Output the [X, Y] coordinate of the center of the cell containing the given text.  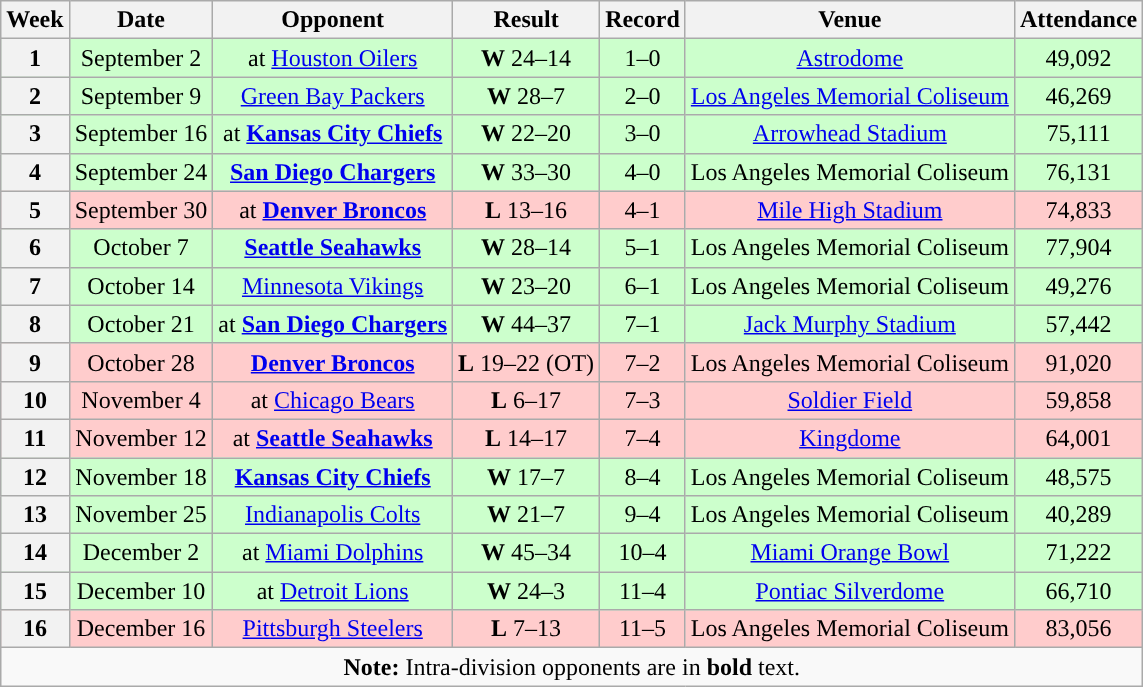
49,092 [1078, 58]
at Detroit Lions [333, 591]
Result [526, 20]
4–0 [643, 172]
Astrodome [850, 58]
October 28 [141, 362]
12 [35, 477]
W 17–7 [526, 477]
October 14 [141, 286]
5 [35, 210]
at Houston Oilers [333, 58]
4 [35, 172]
Miami Orange Bowl [850, 553]
13 [35, 515]
W 22–20 [526, 134]
Date [141, 20]
October 21 [141, 324]
W 33–30 [526, 172]
7–3 [643, 400]
L 13–16 [526, 210]
8–4 [643, 477]
September 2 [141, 58]
7–1 [643, 324]
December 16 [141, 629]
Opponent [333, 20]
6–1 [643, 286]
October 7 [141, 248]
Seattle Seahawks [333, 248]
71,222 [1078, 553]
Minnesota Vikings [333, 286]
7–2 [643, 362]
at Denver Broncos [333, 210]
September 30 [141, 210]
W 24–3 [526, 591]
at Seattle Seahawks [333, 438]
57,442 [1078, 324]
59,858 [1078, 400]
Kansas City Chiefs [333, 477]
December 10 [141, 591]
66,710 [1078, 591]
W 28–7 [526, 96]
1–0 [643, 58]
11–4 [643, 591]
Attendance [1078, 20]
75,111 [1078, 134]
8 [35, 324]
W 28–14 [526, 248]
L 19–22 (OT) [526, 362]
at Kansas City Chiefs [333, 134]
September 24 [141, 172]
11–5 [643, 629]
Green Bay Packers [333, 96]
64,001 [1078, 438]
W 21–7 [526, 515]
15 [35, 591]
November 4 [141, 400]
at Chicago Bears [333, 400]
14 [35, 553]
16 [35, 629]
Note: Intra-division opponents are in bold text. [572, 667]
W 44–37 [526, 324]
November 18 [141, 477]
at Miami Dolphins [333, 553]
2–0 [643, 96]
9 [35, 362]
Mile High Stadium [850, 210]
5–1 [643, 248]
Pontiac Silverdome [850, 591]
W 24–14 [526, 58]
40,289 [1078, 515]
4–1 [643, 210]
W 23–20 [526, 286]
Kingdome [850, 438]
9–4 [643, 515]
1 [35, 58]
L 7–13 [526, 629]
83,056 [1078, 629]
San Diego Chargers [333, 172]
76,131 [1078, 172]
48,575 [1078, 477]
Denver Broncos [333, 362]
Indianapolis Colts [333, 515]
49,276 [1078, 286]
Record [643, 20]
3 [35, 134]
at San Diego Chargers [333, 324]
2 [35, 96]
September 16 [141, 134]
November 25 [141, 515]
Week [35, 20]
10–4 [643, 553]
L 14–17 [526, 438]
November 12 [141, 438]
7–4 [643, 438]
6 [35, 248]
Arrowhead Stadium [850, 134]
74,833 [1078, 210]
10 [35, 400]
Jack Murphy Stadium [850, 324]
September 9 [141, 96]
Venue [850, 20]
L 6–17 [526, 400]
7 [35, 286]
77,904 [1078, 248]
11 [35, 438]
Soldier Field [850, 400]
December 2 [141, 553]
46,269 [1078, 96]
3–0 [643, 134]
91,020 [1078, 362]
Pittsburgh Steelers [333, 629]
W 45–34 [526, 553]
